Identify which cell holds the provided text, then report its (X, Y) central coordinate. 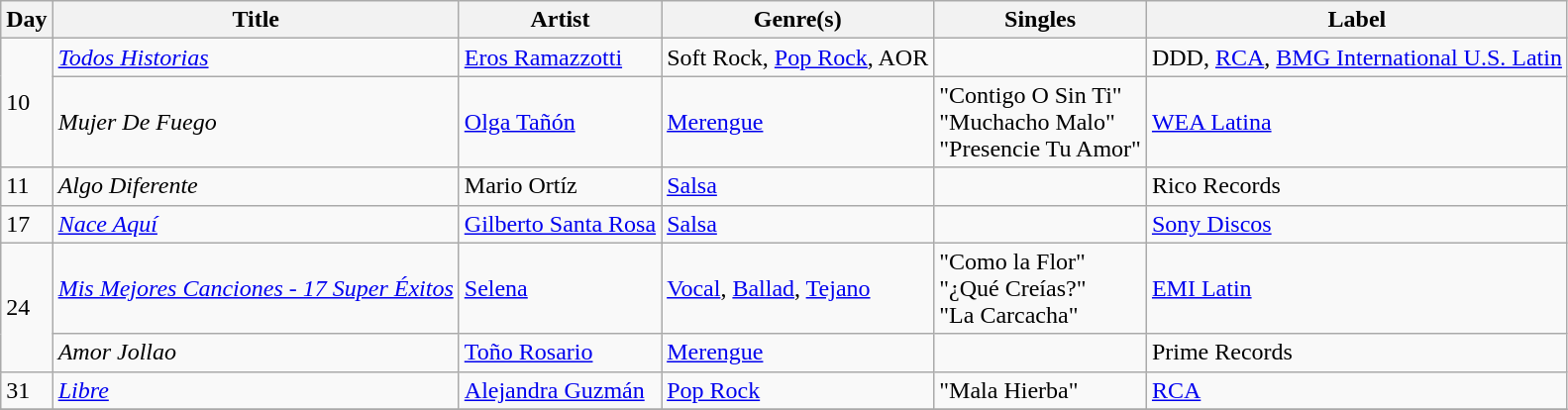
Title (256, 20)
Vocal, Ballad, Tejano (798, 288)
Amor Jollao (256, 353)
"Contigo O Sin Ti""Muchacho Malo""Presencie Tu Amor" (1040, 122)
Olga Tañón (560, 122)
Algo Diferente (256, 186)
Soft Rock, Pop Rock, AOR (798, 57)
"Mala Hierba" (1040, 390)
Eros Ramazzotti (560, 57)
WEA Latina (1357, 122)
RCA (1357, 390)
Gilberto Santa Rosa (560, 224)
Sony Discos (1357, 224)
10 (27, 103)
Libre (256, 390)
Mis Mejores Canciones - 17 Super Éxitos (256, 288)
Pop Rock (798, 390)
Selena (560, 288)
"Como la Flor""¿Qué Creías?""La Carcacha" (1040, 288)
Day (27, 20)
Nace Aquí (256, 224)
Artist (560, 20)
Alejandra Guzmán (560, 390)
Todos Historias (256, 57)
Rico Records (1357, 186)
Genre(s) (798, 20)
31 (27, 390)
24 (27, 307)
11 (27, 186)
Toño Rosario (560, 353)
Singles (1040, 20)
DDD, RCA, BMG International U.S. Latin (1357, 57)
17 (27, 224)
Label (1357, 20)
Mario Ortíz (560, 186)
EMI Latin (1357, 288)
Prime Records (1357, 353)
Mujer De Fuego (256, 122)
